Output the (X, Y) coordinate of the center of the cell containing the given text.  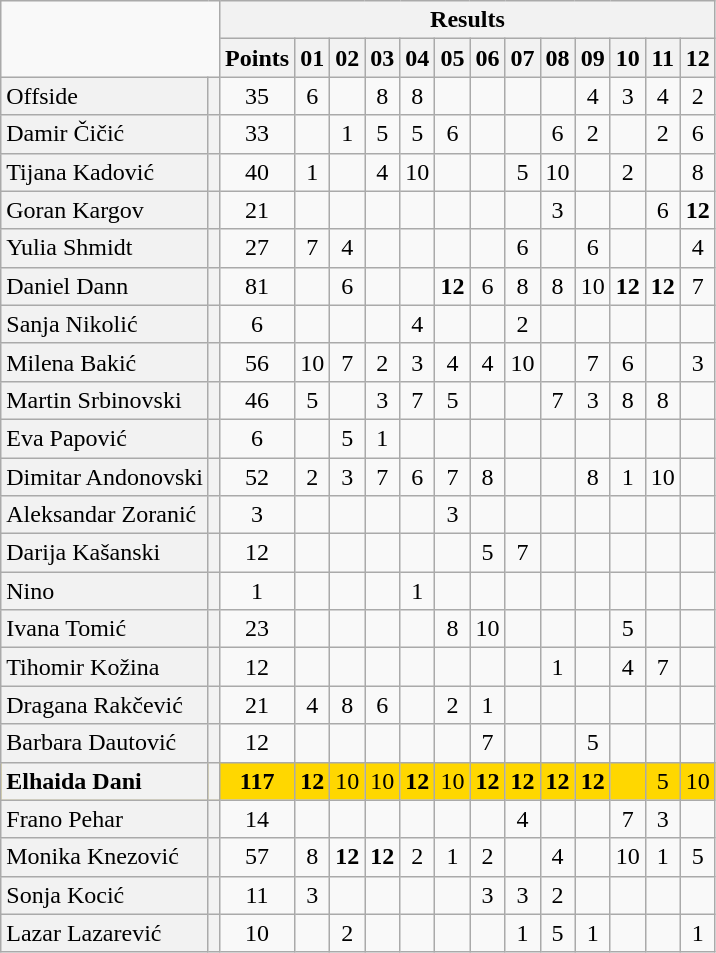
46 (258, 400)
09 (592, 58)
Daniel Dann (105, 286)
Lazar Lazarević (105, 933)
Darija Kašanski (105, 553)
Elhaida Dani (105, 781)
Monika Knezović (105, 857)
27 (258, 248)
Tijana Kadović (105, 172)
Martin Srbinovski (105, 400)
05 (452, 58)
56 (258, 362)
Dimitar Andonovski (105, 477)
01 (312, 58)
Points (258, 58)
Milena Bakić (105, 362)
07 (522, 58)
40 (258, 172)
Aleksandar Zoranić (105, 515)
117 (258, 781)
Results (468, 20)
08 (558, 58)
Ivana Tomić (105, 629)
03 (382, 58)
Offside (105, 96)
04 (418, 58)
23 (258, 629)
Dragana Rakčević (105, 705)
Goran Kargov (105, 210)
81 (258, 286)
Sonja Kocić (105, 895)
Barbara Dautović (105, 743)
35 (258, 96)
57 (258, 857)
Nino (105, 591)
Yulia Shmidt (105, 248)
Damir Čičić (105, 134)
33 (258, 134)
Sanja Nikolić (105, 324)
52 (258, 477)
06 (488, 58)
Eva Papović (105, 438)
Tihomir Kožina (105, 667)
14 (258, 819)
Frano Pehar (105, 819)
02 (348, 58)
